Return the (X, Y) coordinate for the center point of the cell that contains the specified text.  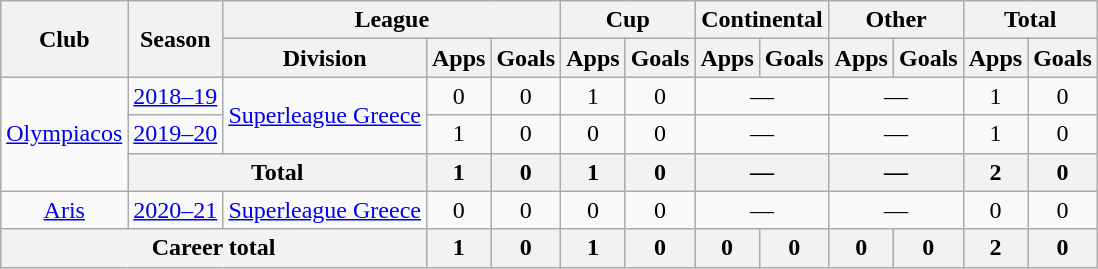
Aris (64, 210)
Olympiacos (64, 134)
Season (176, 39)
League (392, 20)
Club (64, 39)
2020–21 (176, 210)
Division (325, 58)
Continental (762, 20)
Cup (628, 20)
Career total (214, 248)
Other (896, 20)
2018–19 (176, 96)
2019–20 (176, 134)
